Provide the [x, y] coordinate of the cell's center where the given text is located.  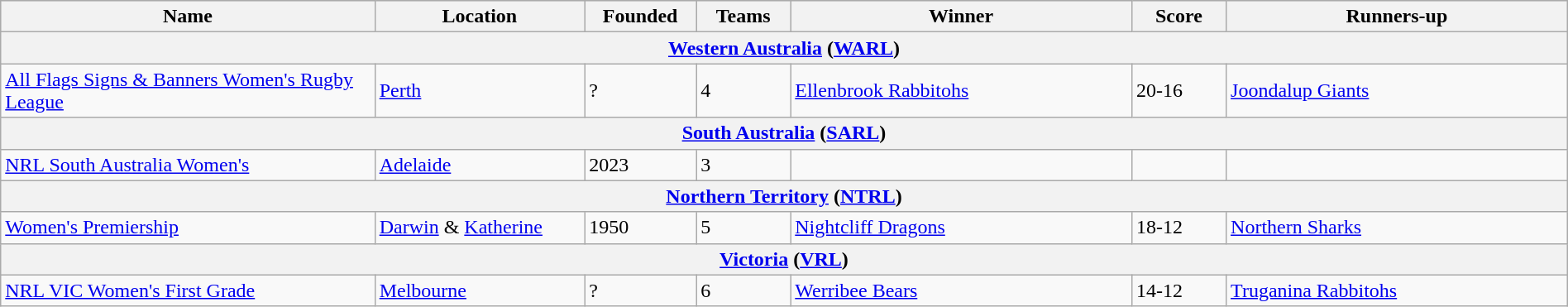
Perth [480, 91]
14-12 [1178, 290]
Women's Premiership [188, 228]
Ellenbrook Rabbitohs [961, 91]
Darwin & Katherine [480, 228]
Werribee Bears [961, 290]
2023 [640, 165]
Location [480, 17]
20-16 [1178, 91]
Nightcliff Dragons [961, 228]
4 [743, 91]
NRL VIC Women's First Grade [188, 290]
Victoria (VRL) [784, 259]
South Australia (SARL) [784, 133]
6 [743, 290]
Score [1178, 17]
All Flags Signs & Banners Women's Rugby League [188, 91]
Joondalup Giants [1398, 91]
Name [188, 17]
Founded [640, 17]
Northern Territory (NTRL) [784, 196]
Truganina Rabbitohs [1398, 290]
3 [743, 165]
1950 [640, 228]
18-12 [1178, 228]
Melbourne [480, 290]
Adelaide [480, 165]
Winner [961, 17]
NRL South Australia Women's [188, 165]
Runners-up [1398, 17]
Northern Sharks [1398, 228]
Teams [743, 17]
5 [743, 228]
Western Australia (WARL) [784, 48]
